Provide the (X, Y) coordinate of the cell's center where the given text is located.  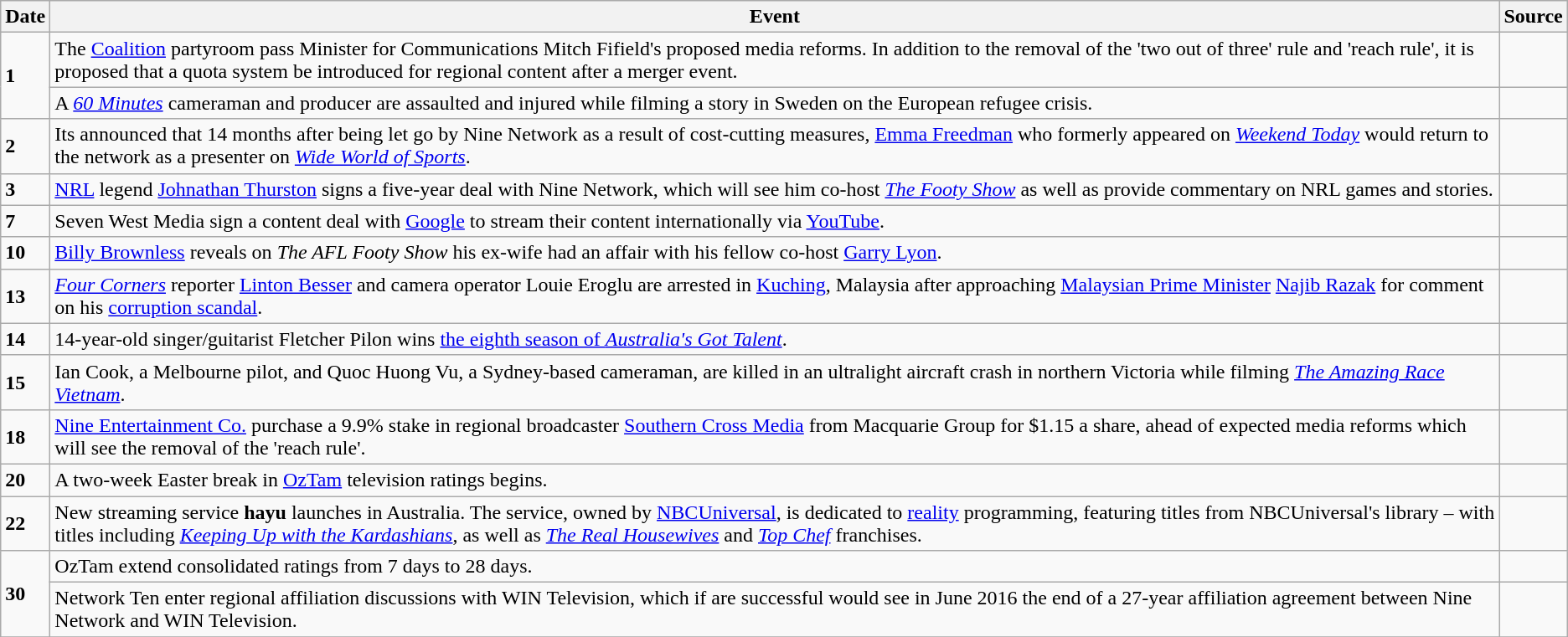
2 (25, 146)
3 (25, 189)
14-year-old singer/guitarist Fletcher Pilon wins the eighth season of Australia's Got Talent. (775, 339)
18 (25, 437)
A 60 Minutes cameraman and producer are assaulted and injured while filming a story in Sweden on the European refugee crisis. (775, 103)
Source (1533, 17)
30 (25, 594)
Seven West Media sign a content deal with Google to stream their content internationally via YouTube. (775, 221)
7 (25, 221)
Billy Brownless reveals on The AFL Footy Show his ex-wife had an affair with his fellow co-host Garry Lyon. (775, 253)
20 (25, 480)
1 (25, 75)
14 (25, 339)
13 (25, 296)
15 (25, 382)
22 (25, 522)
Date (25, 17)
Event (775, 17)
OzTam extend consolidated ratings from 7 days to 28 days. (775, 567)
10 (25, 253)
A two-week Easter break in OzTam television ratings begins. (775, 480)
